From the cell containing the given text, extract its center point as [x, y] coordinate. 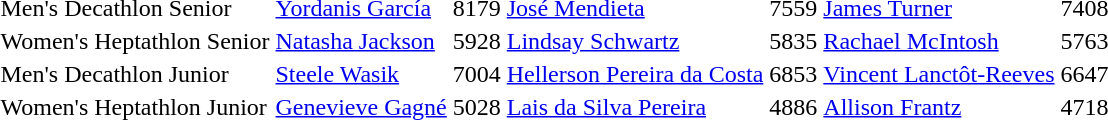
Hellerson Pereira da Costa [635, 74]
Lindsay Schwartz [635, 41]
Steele Wasik [361, 74]
Natasha Jackson [361, 41]
5835 [794, 41]
6853 [794, 74]
5928 [476, 41]
Rachael McIntosh [939, 41]
7004 [476, 74]
Vincent Lanctôt-Reeves [939, 74]
